Capture the cell that displays the provided text and extract its (X, Y) central coordinate. 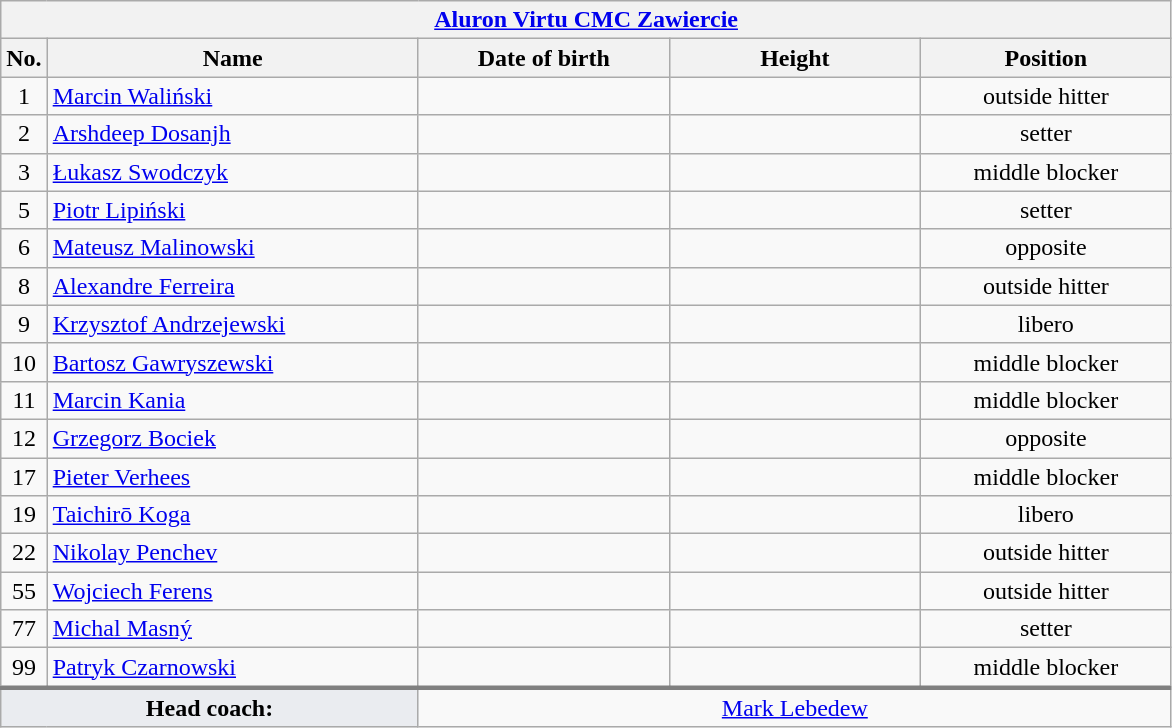
Nikolay Penchev (232, 553)
Bartosz Gawryszewski (232, 362)
77 (24, 629)
No. (24, 58)
10 (24, 362)
Height (794, 58)
17 (24, 477)
9 (24, 324)
Mark Lebedew (794, 707)
Aluron Virtu CMC Zawiercie (586, 20)
Taichirō Koga (232, 515)
Position (1046, 58)
19 (24, 515)
Alexandre Ferreira (232, 286)
6 (24, 248)
8 (24, 286)
Marcin Waliński (232, 96)
Marcin Kania (232, 400)
Date of birth (544, 58)
22 (24, 553)
Mateusz Malinowski (232, 248)
99 (24, 668)
1 (24, 96)
Krzysztof Andrzejewski (232, 324)
3 (24, 172)
2 (24, 134)
Name (232, 58)
Pieter Verhees (232, 477)
5 (24, 210)
Wojciech Ferens (232, 591)
Patryk Czarnowski (232, 668)
55 (24, 591)
12 (24, 438)
Michal Masný (232, 629)
Arshdeep Dosanjh (232, 134)
Grzegorz Bociek (232, 438)
Head coach: (210, 707)
11 (24, 400)
Łukasz Swodczyk (232, 172)
Piotr Lipiński (232, 210)
